Locate the cell with the specified text and output its [x, y] center coordinate. 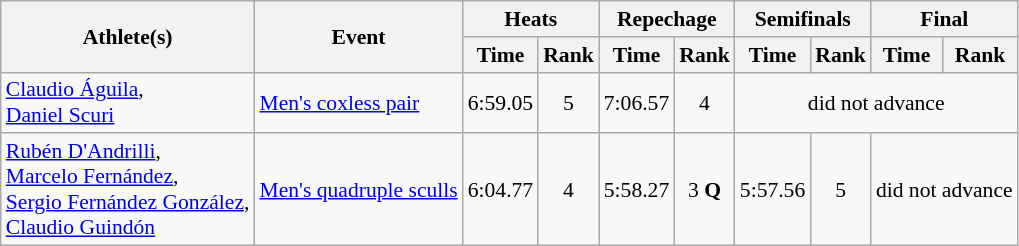
Claudio Águila,Daniel Scuri [128, 102]
Athlete(s) [128, 36]
Men's quadruple sculls [358, 190]
Heats [531, 19]
Semifinals [803, 19]
Final [944, 19]
5:58.27 [636, 190]
Repechage [667, 19]
6:59.05 [500, 102]
Event [358, 36]
Men's coxless pair [358, 102]
7:06.57 [636, 102]
6:04.77 [500, 190]
5:57.56 [772, 190]
Rubén D'Andrilli, Marcelo Fernández, Sergio Fernández González, Claudio Guindón [128, 190]
3 Q [704, 190]
